Capture the cell that displays the provided text and extract its [X, Y] central coordinate. 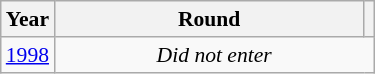
Did not enter [214, 55]
Round [209, 19]
1998 [28, 55]
Year [28, 19]
